Find where the given text appears and provide that cell's center as (X, Y) coordinate. 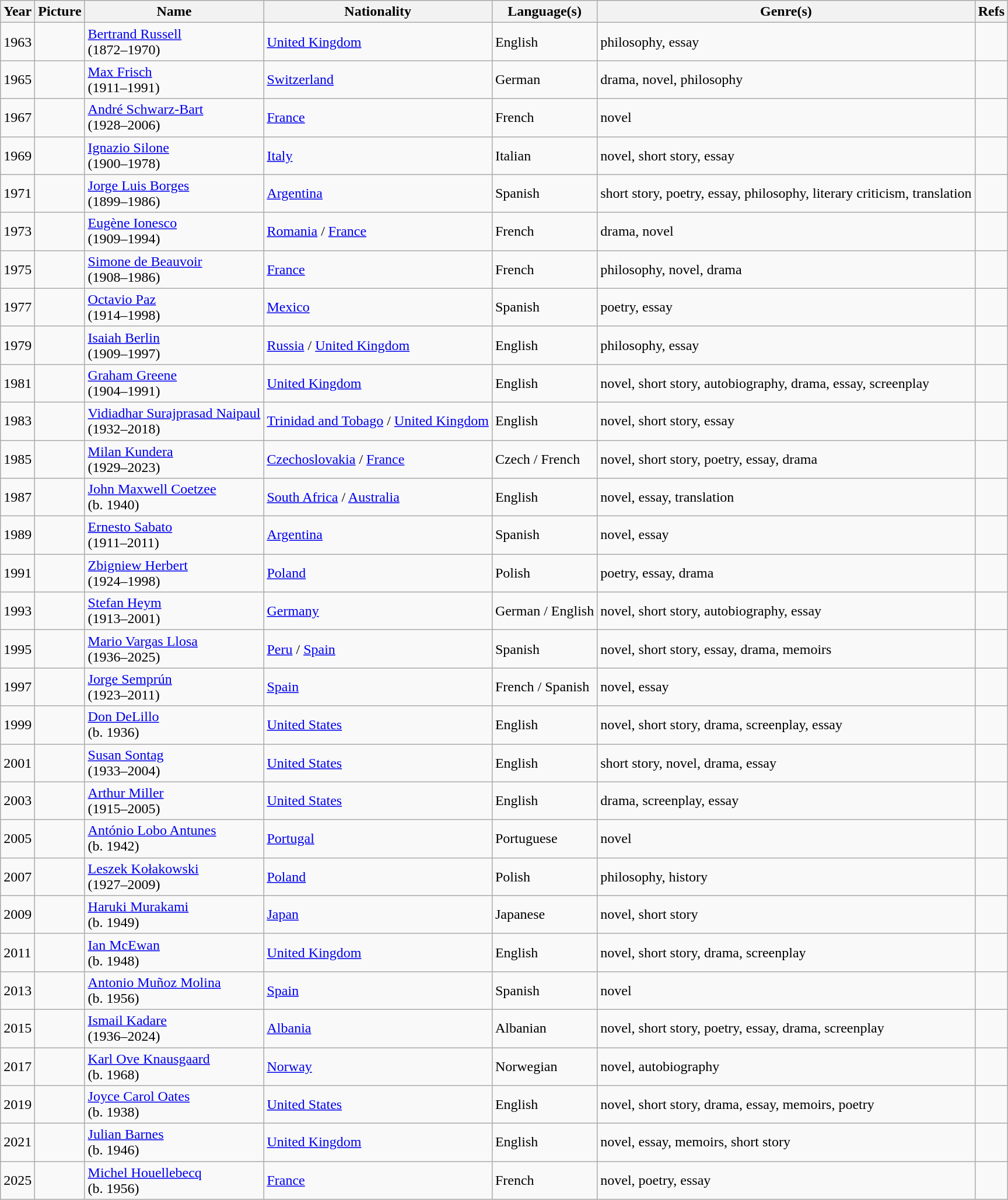
2019 (17, 1105)
Eugène Ionesco (1909–1994) (174, 231)
2011 (17, 952)
philosophy, history (786, 876)
novel, short story, drama, essay, memoirs, poetry (786, 1105)
1999 (17, 725)
novel, essay, translation (786, 497)
1993 (17, 611)
Picture (60, 12)
Graham Greene (1904–1991) (174, 383)
1967 (17, 118)
1977 (17, 307)
2003 (17, 800)
novel, short story, autobiography, drama, essay, screenplay (786, 383)
novel, short story, drama, screenplay (786, 952)
Portuguese (544, 839)
Albanian (544, 1028)
1987 (17, 497)
Octavio Paz (1914–1998) (174, 307)
1981 (17, 383)
Albania (378, 1028)
Bertrand Russell (1872–1970) (174, 42)
Mexico (378, 307)
Jorge Luis Borges (1899–1986) (174, 194)
Peru / Spain (378, 649)
Japan (378, 915)
Zbigniew Herbert (1924–1998) (174, 573)
1985 (17, 459)
Don DeLillo (b. 1936) (174, 725)
Haruki Murakami (b. 1949) (174, 915)
1983 (17, 421)
Norway (378, 1066)
novel, short story (786, 915)
Name (174, 12)
Germany (378, 611)
2025 (17, 1181)
Nationality (378, 12)
Leszek Kołakowski (1927–2009) (174, 876)
Ignazio Silone (1900–1978) (174, 155)
Italian (544, 155)
Genre(s) (786, 12)
António Lobo Antunes (b. 1942) (174, 839)
2017 (17, 1066)
Czech / French (544, 459)
Switzerland (378, 79)
Isaiah Berlin (1909–1997) (174, 345)
Simone de Beauvoir (1908–1986) (174, 270)
2009 (17, 915)
novel, short story, poetry, essay, drama, screenplay (786, 1028)
South Africa / Australia (378, 497)
1963 (17, 42)
novel, short story, essay, drama, memoirs (786, 649)
1969 (17, 155)
Ernesto Sabato (1911–2011) (174, 536)
1995 (17, 649)
Portugal (378, 839)
1989 (17, 536)
Arthur Miller (1915–2005) (174, 800)
German (544, 79)
German / English (544, 611)
2005 (17, 839)
2013 (17, 991)
drama, novel (786, 231)
Mario Vargas Llosa (1936–2025) (174, 649)
Susan Sontag (1933–2004) (174, 763)
Michel Houellebecq(b. 1956) (174, 1181)
2001 (17, 763)
short story, poetry, essay, philosophy, literary criticism, translation (786, 194)
novel, poetry, essay (786, 1181)
Italy (378, 155)
Ismail Kadare (1936–2024) (174, 1028)
John Maxwell Coetzee (b. 1940) (174, 497)
philosophy, novel, drama (786, 270)
Trinidad and Tobago / United Kingdom (378, 421)
Romania / France (378, 231)
Joyce Carol Oates (b. 1938) (174, 1105)
André Schwarz-Bart (1928–2006) (174, 118)
2021 (17, 1142)
novel, short story, poetry, essay, drama (786, 459)
1991 (17, 573)
Japanese (544, 915)
1997 (17, 687)
novel, short story, autobiography, essay (786, 611)
French / Spanish (544, 687)
Antonio Muñoz Molina (b. 1956) (174, 991)
poetry, essay, drama (786, 573)
Vidiadhar Surajprasad Naipaul (1932–2018) (174, 421)
2007 (17, 876)
Karl Ove Knausgaard (b. 1968) (174, 1066)
Russia / United Kingdom (378, 345)
Stefan Heym (1913–2001) (174, 611)
1965 (17, 79)
1975 (17, 270)
drama, screenplay, essay (786, 800)
1979 (17, 345)
Jorge Semprún (1923–2011) (174, 687)
1971 (17, 194)
poetry, essay (786, 307)
novel, essay, memoirs, short story (786, 1142)
novel, autobiography (786, 1066)
Language(s) (544, 12)
Czechoslovakia / France (378, 459)
drama, novel, philosophy (786, 79)
short story, novel, drama, essay (786, 763)
1973 (17, 231)
Refs (991, 12)
Milan Kundera (1929–2023) (174, 459)
Year (17, 12)
2015 (17, 1028)
Julian Barnes (b. 1946) (174, 1142)
Max Frisch (1911–1991) (174, 79)
novel, short story, drama, screenplay, essay (786, 725)
Norwegian (544, 1066)
Ian McEwan (b. 1948) (174, 952)
